Provide the (X, Y) coordinate of the cell's center where the given text is located.  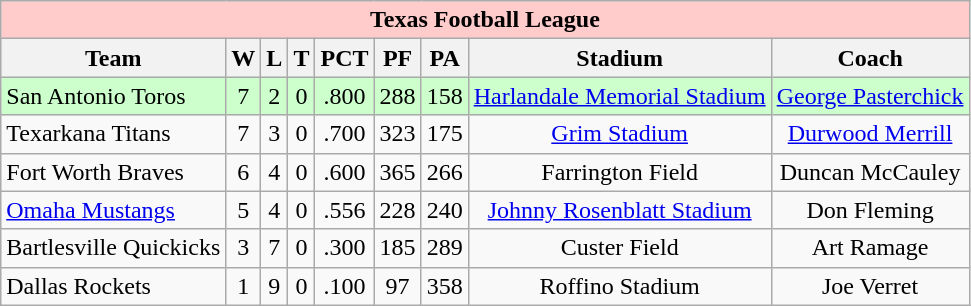
5 (244, 210)
.800 (344, 96)
323 (398, 134)
PCT (344, 58)
6 (244, 172)
.600 (344, 172)
158 (444, 96)
L (274, 58)
Bartlesville Quickicks (114, 248)
288 (398, 96)
175 (444, 134)
Texarkana Titans (114, 134)
Johnny Rosenblatt Stadium (620, 210)
Stadium (620, 58)
Texas Football League (485, 20)
Don Fleming (870, 210)
365 (398, 172)
.300 (344, 248)
Joe Verret (870, 286)
266 (444, 172)
Durwood Merrill (870, 134)
Roffino Stadium (620, 286)
Coach (870, 58)
Custer Field (620, 248)
W (244, 58)
289 (444, 248)
Harlandale Memorial Stadium (620, 96)
.100 (344, 286)
.556 (344, 210)
Grim Stadium (620, 134)
PA (444, 58)
Omaha Mustangs (114, 210)
Art Ramage (870, 248)
Dallas Rockets (114, 286)
T (302, 58)
2 (274, 96)
240 (444, 210)
PF (398, 58)
Farrington Field (620, 172)
Duncan McCauley (870, 172)
San Antonio Toros (114, 96)
Fort Worth Braves (114, 172)
358 (444, 286)
9 (274, 286)
.700 (344, 134)
George Pasterchick (870, 96)
Team (114, 58)
1 (244, 286)
228 (398, 210)
97 (398, 286)
185 (398, 248)
